Detect which cell encompasses the target text, then output its [x, y] center coordinate. 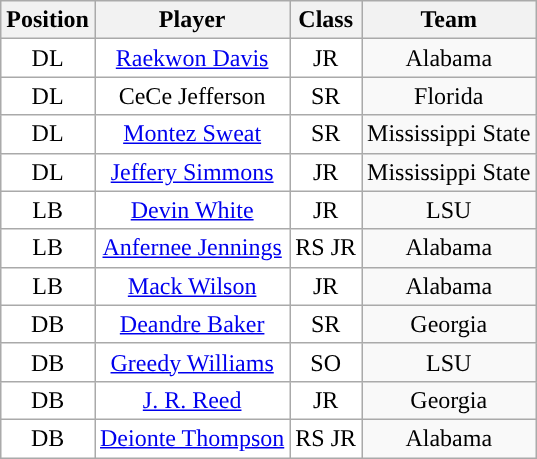
Team [449, 20]
Position [48, 20]
Jeffery Simmons [192, 172]
Florida [449, 96]
Deionte Thompson [192, 438]
Player [192, 20]
Devin White [192, 210]
Class [326, 20]
J. R. Reed [192, 400]
Deandre Baker [192, 324]
Montez Sweat [192, 134]
Raekwon Davis [192, 58]
Greedy Williams [192, 362]
SO [326, 362]
Anfernee Jennings [192, 248]
Mack Wilson [192, 286]
CeCe Jefferson [192, 96]
